Find where the given text appears and provide that cell's center as [x, y] coordinate. 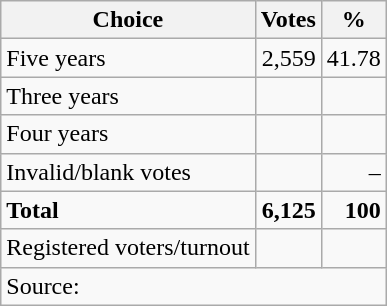
Five years [128, 58]
– [354, 172]
2,559 [288, 58]
Source: [194, 286]
Votes [288, 20]
Invalid/blank votes [128, 172]
Four years [128, 134]
Choice [128, 20]
% [354, 20]
100 [354, 210]
Three years [128, 96]
Registered voters/turnout [128, 248]
Total [128, 210]
41.78 [354, 58]
6,125 [288, 210]
